Return (x, y) of the center of cell containing provided text 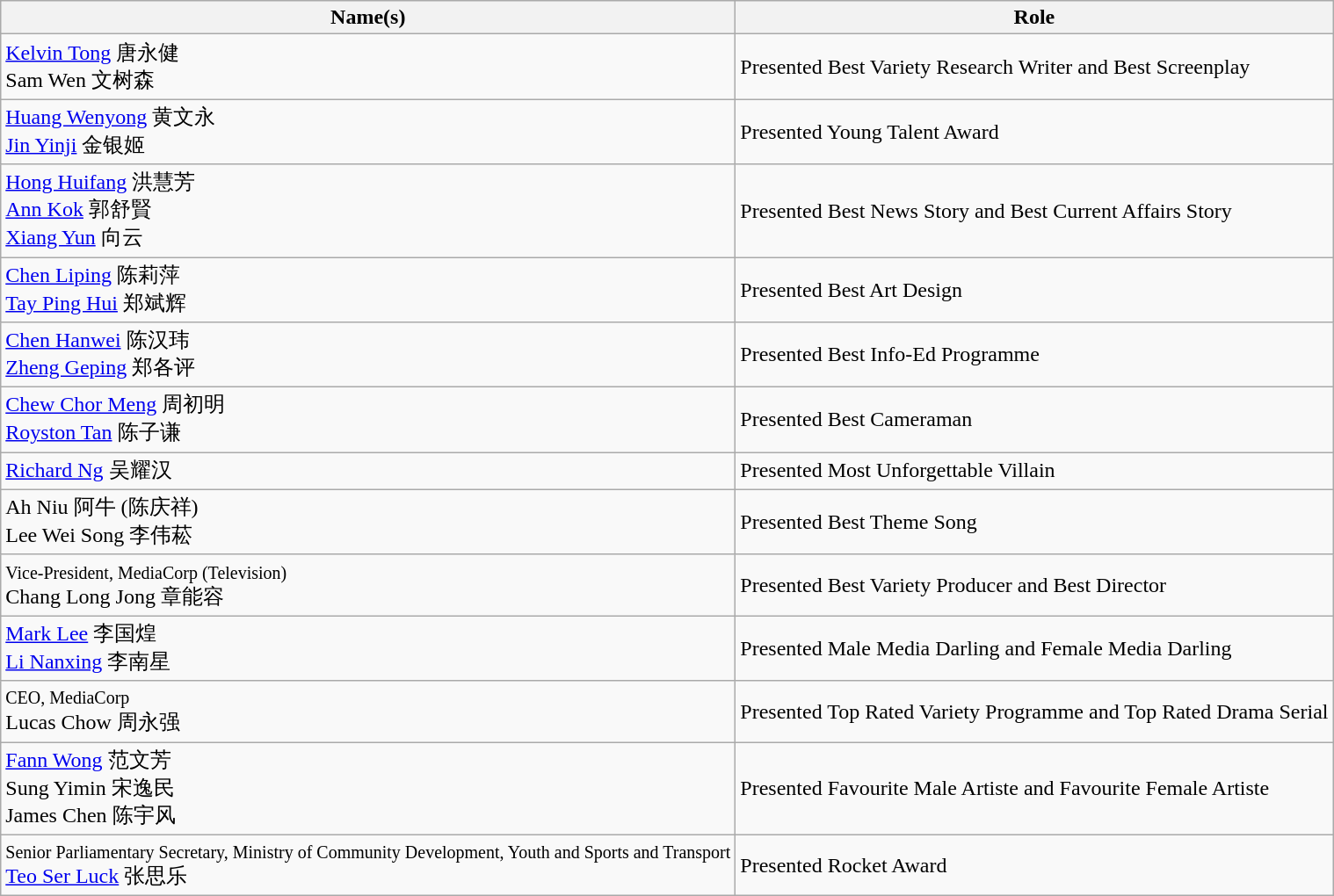
Richard Ng 吴耀汉 (368, 471)
Presented Best Cameraman (1034, 420)
Chew Chor Meng 周初明 Royston Tan 陈子谦 (368, 420)
Fann Wong 范文芳 Sung Yimin 宋逸民 James Chen 陈宇风 (368, 788)
Presented Best Info-Ed Programme (1034, 355)
Hong Huifang 洪慧芳 Ann Kok 郭舒賢Xiang Yun 向云 (368, 211)
Presented Young Talent Award (1034, 132)
Presented Best Variety Producer and Best Director (1034, 585)
Chen Liping 陈莉萍 Tay Ping Hui 郑斌辉 (368, 289)
Presented Best News Story and Best Current Affairs Story (1034, 211)
CEO, MediaCorpLucas Chow 周永强 (368, 712)
Presented Top Rated Variety Programme and Top Rated Drama Serial (1034, 712)
Ah Niu 阿牛 (陈庆祥) Lee Wei Song 李伟菘 (368, 522)
Name(s) (368, 18)
Kelvin Tong 唐永健 Sam Wen 文树森 (368, 67)
Presented Rocket Award (1034, 865)
Chen Hanwei 陈汉玮 Zheng Geping 郑各评 (368, 355)
Presented Best Theme Song (1034, 522)
Presented Favourite Male Artiste and Favourite Female Artiste (1034, 788)
Presented Most Unforgettable Villain (1034, 471)
Vice-President, MediaCorp (Television)Chang Long Jong 章能容 (368, 585)
Role (1034, 18)
Huang Wenyong 黄文永 Jin Yinji 金银姬 (368, 132)
Presented Male Media Darling and Female Media Darling (1034, 648)
Presented Best Art Design (1034, 289)
Presented Best Variety Research Writer and Best Screenplay (1034, 67)
Senior Parliamentary Secretary, Ministry of Community Development, Youth and Sports and TransportTeo Ser Luck 张思乐 (368, 865)
Mark Lee 李国煌 Li Nanxing 李南星 (368, 648)
